Extract the (x, y) coordinate from the center of the cell holding the provided text.  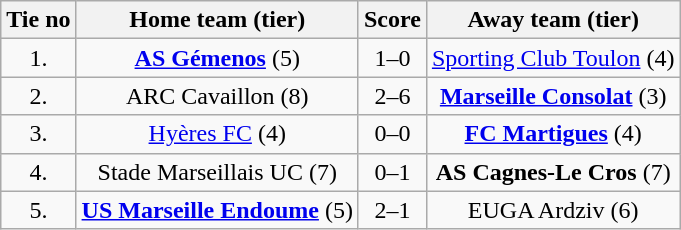
3. (38, 134)
2–1 (392, 210)
ARC Cavaillon (8) (217, 96)
Away team (tier) (553, 20)
0–0 (392, 134)
AS Cagnes-Le Cros (7) (553, 172)
2–6 (392, 96)
US Marseille Endoume (5) (217, 210)
Score (392, 20)
Sporting Club Toulon (4) (553, 58)
FC Martigues (4) (553, 134)
5. (38, 210)
Home team (tier) (217, 20)
0–1 (392, 172)
4. (38, 172)
AS Gémenos (5) (217, 58)
EUGA Ardziv (6) (553, 210)
Marseille Consolat (3) (553, 96)
2. (38, 96)
Stade Marseillais UC (7) (217, 172)
1. (38, 58)
Tie no (38, 20)
1–0 (392, 58)
Hyères FC (4) (217, 134)
